Find where the given text appears and provide that cell's center as (X, Y) coordinate. 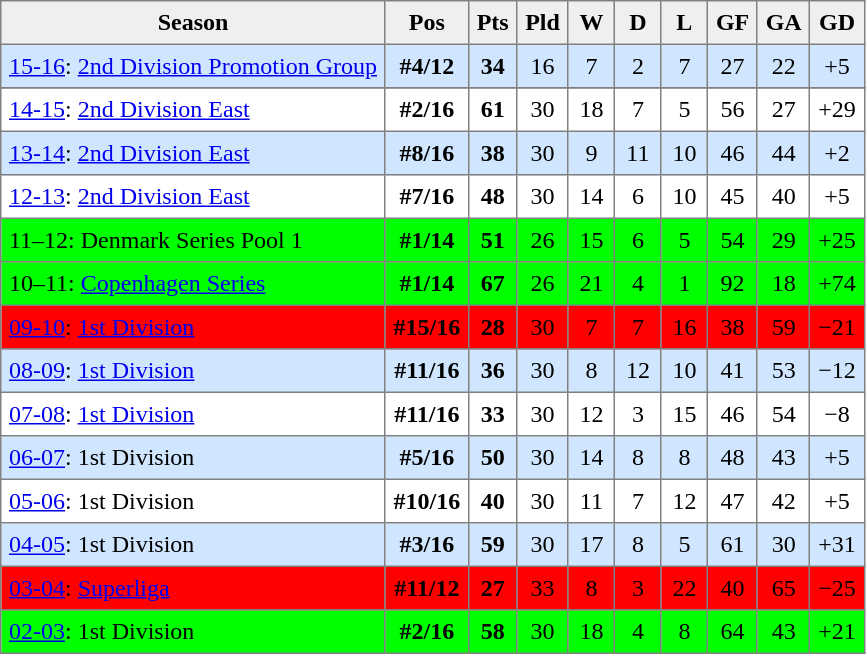
05-06: 1st Division (194, 501)
+31 (837, 545)
53 (783, 371)
#4/12 (426, 66)
−8 (837, 414)
06-07: 1st Division (194, 458)
1 (684, 284)
#11/12 (426, 588)
08-09: 1st Division (194, 371)
2 (638, 66)
#10/16 (426, 501)
#5/16 (426, 458)
+25 (837, 240)
#7/16 (426, 197)
+29 (837, 110)
58 (492, 632)
W (591, 23)
−25 (837, 588)
Pts (492, 23)
Season (194, 23)
GD (837, 23)
29 (783, 240)
#15/16 (426, 327)
44 (783, 153)
92 (733, 284)
+21 (837, 632)
17 (591, 545)
14-15: 2nd Division East (194, 110)
+74 (837, 284)
#8/16 (426, 153)
07-08: 1st Division (194, 414)
21 (591, 284)
11–12: Denmark Series Pool 1 (194, 240)
34 (492, 66)
41 (733, 371)
10–11: Copenhagen Series (194, 284)
65 (783, 588)
50 (492, 458)
03-04: Superliga (194, 588)
GF (733, 23)
#3/16 (426, 545)
64 (733, 632)
47 (733, 501)
GA (783, 23)
56 (733, 110)
02-03: 1st Division (194, 632)
9 (591, 153)
15-16: 2nd Division Promotion Group (194, 66)
28 (492, 327)
Pos (426, 23)
09-10: 1st Division (194, 327)
36 (492, 371)
L (684, 23)
42 (783, 501)
D (638, 23)
51 (492, 240)
+2 (837, 153)
45 (733, 197)
12-13: 2nd Division East (194, 197)
Pld (542, 23)
04-05: 1st Division (194, 545)
13-14: 2nd Division East (194, 153)
−21 (837, 327)
67 (492, 284)
−12 (837, 371)
